Identify which cell holds the provided text, then report its (x, y) central coordinate. 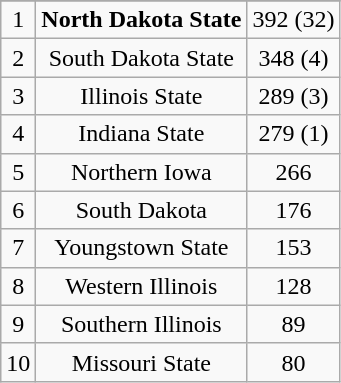
89 (294, 324)
266 (294, 172)
Southern Illinois (142, 324)
4 (18, 134)
North Dakota State (142, 20)
Northern Iowa (142, 172)
6 (18, 210)
8 (18, 286)
289 (3) (294, 96)
Indiana State (142, 134)
80 (294, 362)
1 (18, 20)
Missouri State (142, 362)
Youngstown State (142, 248)
153 (294, 248)
Western Illinois (142, 286)
2 (18, 58)
South Dakota State (142, 58)
Illinois State (142, 96)
128 (294, 286)
279 (1) (294, 134)
10 (18, 362)
348 (4) (294, 58)
176 (294, 210)
South Dakota (142, 210)
3 (18, 96)
5 (18, 172)
392 (32) (294, 20)
9 (18, 324)
7 (18, 248)
